Search for the cell housing the specified text and yield its (x, y) center coordinate. 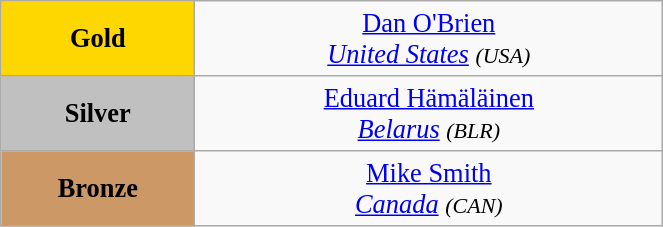
Mike SmithCanada (CAN) (429, 188)
Silver (98, 112)
Gold (98, 38)
Eduard HämäläinenBelarus (BLR) (429, 112)
Dan O'BrienUnited States (USA) (429, 38)
Bronze (98, 188)
